Extract the (X, Y) coordinate from the center of the cell holding the provided text.  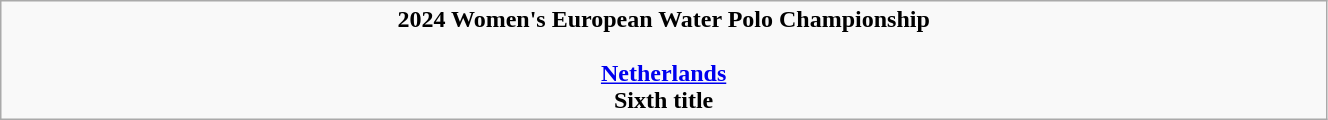
2024 Women's European Water Polo ChampionshipNetherlandsSixth title (664, 60)
